Identify which cell holds the provided text, then report its (x, y) central coordinate. 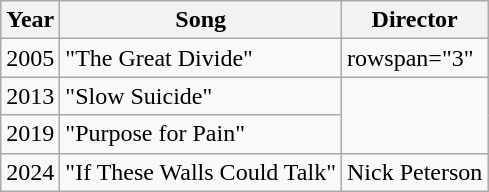
"If These Walls Could Talk" (201, 172)
"Purpose for Pain" (201, 134)
Song (201, 20)
2024 (30, 172)
"Slow Suicide" (201, 96)
2019 (30, 134)
2005 (30, 58)
rowspan="3" (415, 58)
Nick Peterson (415, 172)
Year (30, 20)
"The Great Divide" (201, 58)
Director (415, 20)
2013 (30, 96)
